From the cell containing the given text, extract its center point as (x, y) coordinate. 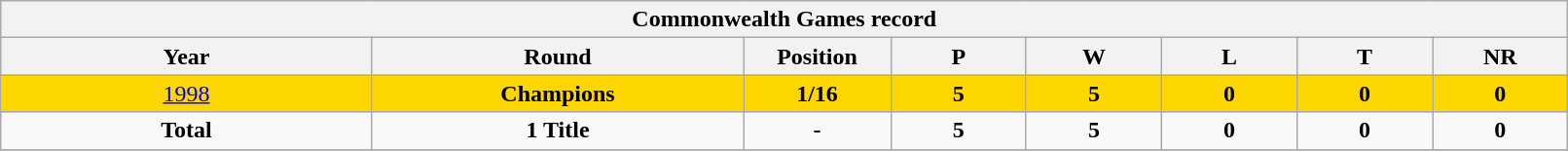
Position (818, 57)
- (818, 131)
T (1365, 57)
Total (187, 131)
L (1228, 57)
P (958, 57)
Champions (558, 94)
1998 (187, 94)
Year (187, 57)
NR (1501, 57)
W (1094, 57)
1 Title (558, 131)
Round (558, 57)
Commonwealth Games record (784, 19)
1/16 (818, 94)
